Return (x, y) of the center of cell containing provided text 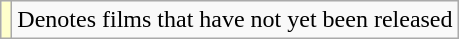
Denotes films that have not yet been released (235, 20)
